Search for the cell housing the specified text and yield its [x, y] center coordinate. 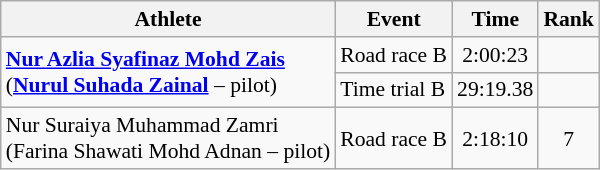
29:19.38 [495, 90]
Nur Azlia Syafinaz Mohd Zais (Nurul Suhada Zainal – pilot) [168, 72]
2:18:10 [495, 138]
Event [394, 19]
Athlete [168, 19]
Time [495, 19]
Nur Suraiya Muhammad Zamri (Farina Shawati Mohd Adnan – pilot) [168, 138]
2:00:23 [495, 55]
Time trial B [394, 90]
Rank [568, 19]
7 [568, 138]
